Pinpoint the cell where the given text exists, returning its [X, Y] midpoint coordinate. 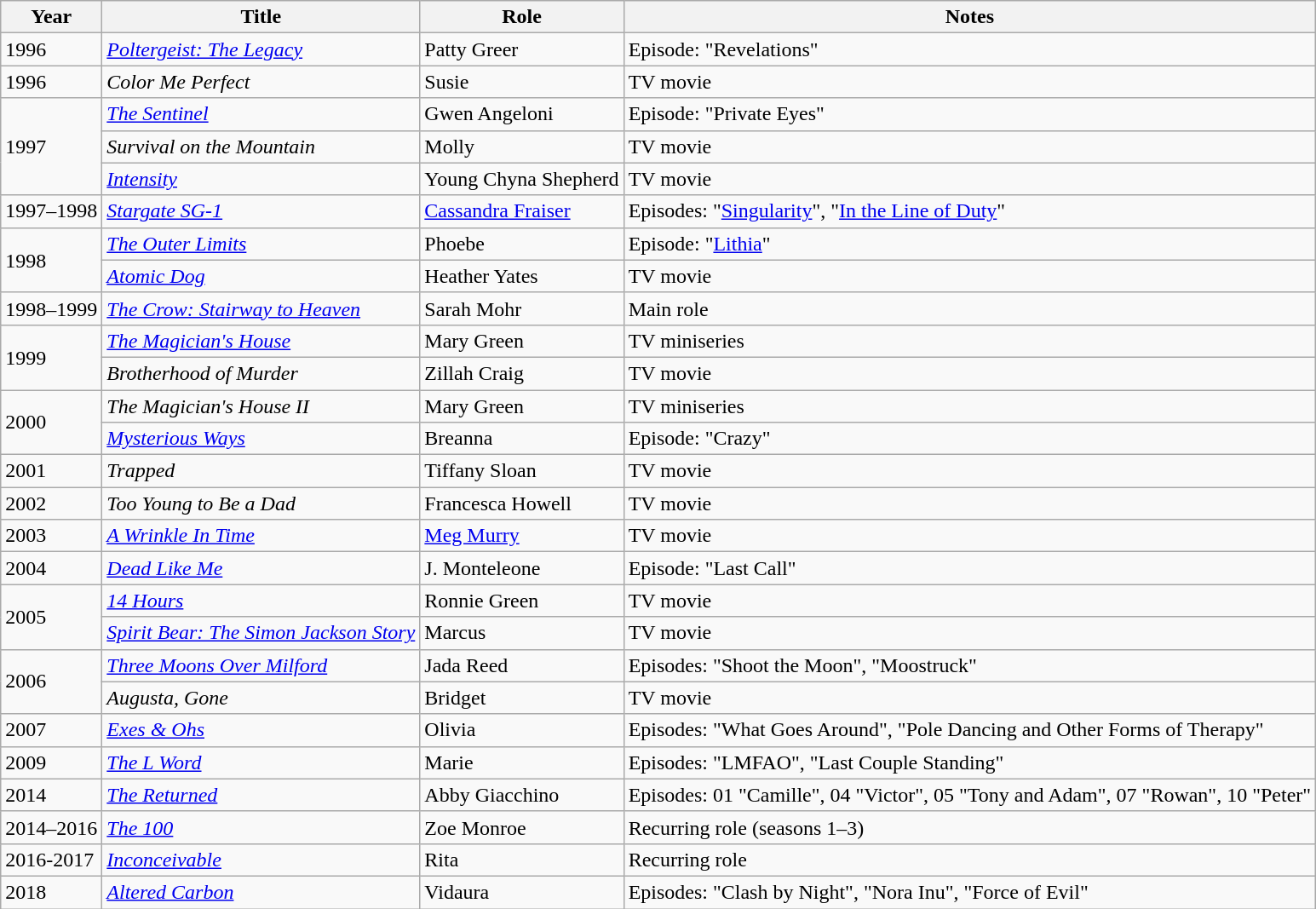
Molly [521, 147]
Francesca Howell [521, 503]
Altered Carbon [261, 892]
14 Hours [261, 601]
Heather Yates [521, 276]
The 100 [261, 827]
The Sentinel [261, 114]
Episodes: "Singularity", "In the Line of Duty" [969, 211]
2009 [51, 762]
Mysterious Ways [261, 439]
The Magician's House II [261, 406]
Title [261, 17]
Role [521, 17]
Abby Giacchino [521, 795]
2006 [51, 682]
The Crow: Stairway to Heaven [261, 308]
Gwen Angeloni [521, 114]
Episodes: "What Goes Around", "Pole Dancing and Other Forms of Therapy" [969, 730]
Episodes: "LMFAO", "Last Couple Standing" [969, 762]
Marcus [521, 633]
Too Young to Be a Dad [261, 503]
Dead Like Me [261, 568]
Color Me Perfect [261, 82]
Episode: "Crazy" [969, 439]
A Wrinkle In Time [261, 536]
2014–2016 [51, 827]
Atomic Dog [261, 276]
The Returned [261, 795]
Episodes: "Clash by Night", "Nora Inu", "Force of Evil" [969, 892]
Intensity [261, 179]
The L Word [261, 762]
1997–1998 [51, 211]
2007 [51, 730]
Poltergeist: The Legacy [261, 49]
Recurring role (seasons 1–3) [969, 827]
2016-2017 [51, 860]
Spirit Bear: The Simon Jackson Story [261, 633]
1997 [51, 147]
Stargate SG-1 [261, 211]
Main role [969, 308]
Olivia [521, 730]
2001 [51, 471]
Episodes: "Shoot the Moon", "Moostruck" [969, 665]
Marie [521, 762]
2014 [51, 795]
Phoebe [521, 244]
Year [51, 17]
Breanna [521, 439]
2002 [51, 503]
Susie [521, 82]
1998 [51, 260]
Sarah Mohr [521, 308]
Jada Reed [521, 665]
Rita [521, 860]
J. Monteleone [521, 568]
Survival on the Mountain [261, 147]
Three Moons Over Milford [261, 665]
2018 [51, 892]
Episode: "Last Call" [969, 568]
1999 [51, 357]
Episode: "Lithia" [969, 244]
Cassandra Fraiser [521, 211]
Episodes: 01 "Camille", 04 "Victor", 05 "Tony and Adam", 07 "Rowan", 10 "Peter" [969, 795]
The Magician's House [261, 341]
Patty Greer [521, 49]
Tiffany Sloan [521, 471]
Recurring role [969, 860]
Notes [969, 17]
Inconceivable [261, 860]
Trapped [261, 471]
Bridget [521, 698]
Brotherhood of Murder [261, 373]
Episode: "Revelations" [969, 49]
Young Chyna Shepherd [521, 179]
Exes & Ohs [261, 730]
2003 [51, 536]
2005 [51, 617]
Episode: "Private Eyes" [969, 114]
2000 [51, 423]
The Outer Limits [261, 244]
2004 [51, 568]
1998–1999 [51, 308]
Augusta, Gone [261, 698]
Zillah Craig [521, 373]
Zoe Monroe [521, 827]
Vidaura [521, 892]
Ronnie Green [521, 601]
Meg Murry [521, 536]
